Capture the cell that displays the provided text and extract its [X, Y] central coordinate. 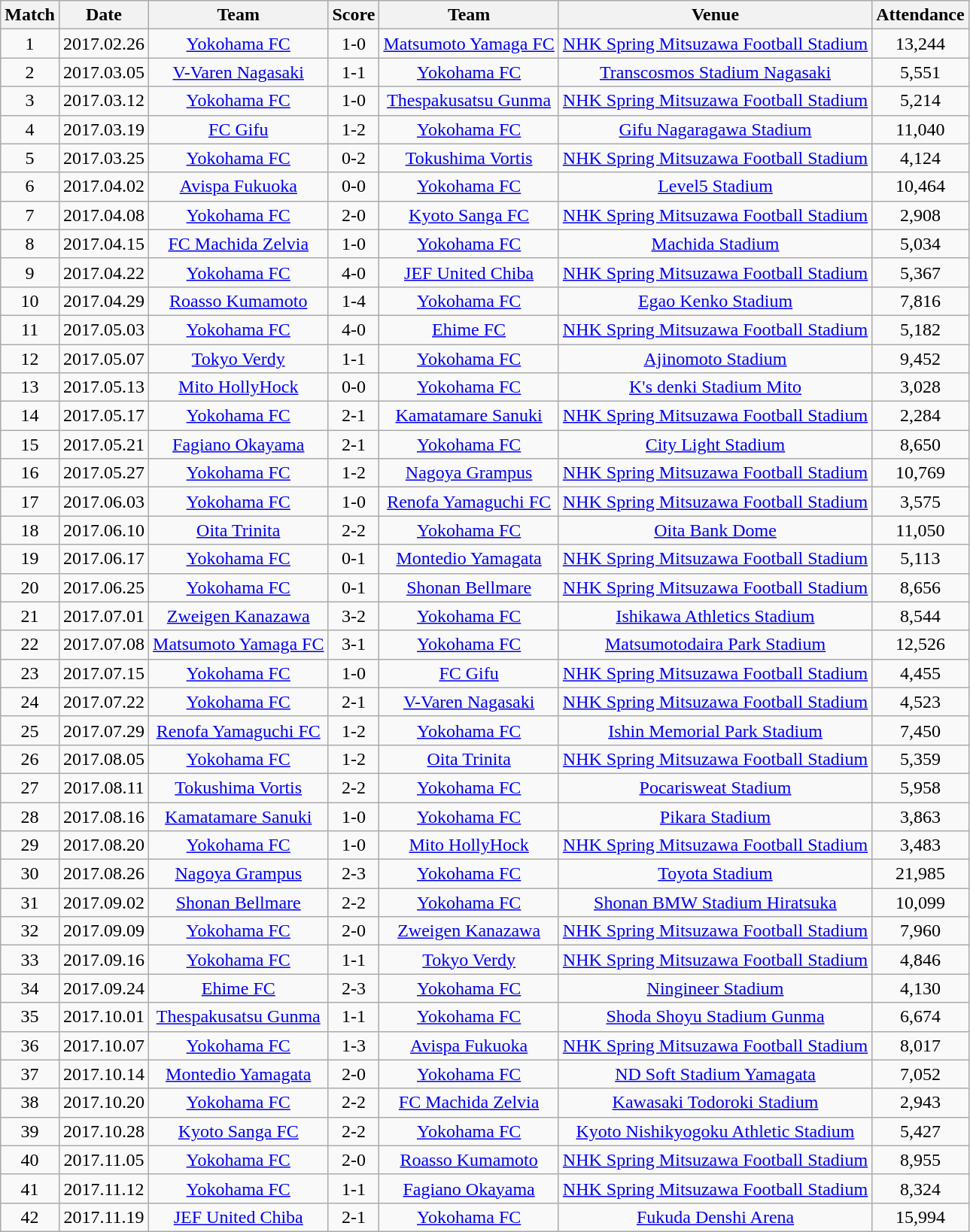
Attendance [920, 15]
2017.10.01 [104, 1017]
3,575 [920, 502]
18 [30, 530]
2,284 [920, 416]
10 [30, 301]
City Light Stadium [715, 445]
ND Soft Stadium Yamagata [715, 1074]
10,464 [920, 187]
2017.06.17 [104, 559]
2017.05.27 [104, 473]
2017.09.24 [104, 988]
5 [30, 158]
2017.08.26 [104, 874]
Ishin Memorial Park Stadium [715, 730]
Egao Kenko Stadium [715, 301]
Date [104, 15]
36 [30, 1045]
2017.03.05 [104, 72]
4 [30, 129]
Ajinomoto Stadium [715, 359]
2017.07.01 [104, 616]
3,863 [920, 816]
Shoda Shoyu Stadium Gunma [715, 1017]
11,050 [920, 530]
5,182 [920, 329]
7,816 [920, 301]
2017.11.19 [104, 1217]
Level5 Stadium [715, 187]
Machida Stadium [715, 244]
9,452 [920, 359]
2017.04.29 [104, 301]
2017.04.08 [104, 215]
8,656 [920, 587]
8,017 [920, 1045]
Kawasaki Todoroki Stadium [715, 1103]
2 [30, 72]
21 [30, 616]
8,544 [920, 616]
8,955 [920, 1160]
12 [30, 359]
8 [30, 244]
16 [30, 473]
2017.02.26 [104, 44]
30 [30, 874]
32 [30, 931]
26 [30, 759]
2017.05.03 [104, 329]
22 [30, 645]
35 [30, 1017]
4,846 [920, 960]
4,455 [920, 673]
13 [30, 387]
Toyota Stadium [715, 874]
2017.03.19 [104, 129]
2017.10.14 [104, 1074]
2017.05.13 [104, 387]
29 [30, 845]
Pikara Stadium [715, 816]
1 [30, 44]
8,650 [920, 445]
2017.09.16 [104, 960]
K's denki Stadium Mito [715, 387]
2017.07.22 [104, 702]
6,674 [920, 1017]
9 [30, 272]
3,028 [920, 387]
11 [30, 329]
Gifu Nagaragawa Stadium [715, 129]
3-2 [354, 616]
Kyoto Nishikyogoku Athletic Stadium [715, 1131]
5,113 [920, 559]
2017.05.07 [104, 359]
2017.07.08 [104, 645]
2017.06.10 [104, 530]
Oita Bank Dome [715, 530]
5,214 [920, 101]
Matsumotodaira Park Stadium [715, 645]
3 [30, 101]
2017.07.15 [104, 673]
7,052 [920, 1074]
2017.08.16 [104, 816]
2,943 [920, 1103]
19 [30, 559]
2017.10.20 [104, 1103]
31 [30, 903]
Ishikawa Athletics Stadium [715, 616]
2017.09.02 [104, 903]
2017.08.05 [104, 759]
2017.06.25 [104, 587]
2017.05.17 [104, 416]
2017.06.03 [104, 502]
2017.04.22 [104, 272]
6 [30, 187]
3,483 [920, 845]
42 [30, 1217]
5,359 [920, 759]
2017.09.09 [104, 931]
Pocarisweat Stadium [715, 787]
Transcosmos Stadium Nagasaki [715, 72]
4,124 [920, 158]
20 [30, 587]
Score [354, 15]
Shonan BMW Stadium Hiratsuka [715, 903]
5,551 [920, 72]
Match [30, 15]
10,099 [920, 903]
27 [30, 787]
21,985 [920, 874]
10,769 [920, 473]
2017.08.11 [104, 787]
Venue [715, 15]
2017.07.29 [104, 730]
4,523 [920, 702]
41 [30, 1188]
2017.11.12 [104, 1188]
7 [30, 215]
5,958 [920, 787]
24 [30, 702]
7,960 [920, 931]
34 [30, 988]
5,367 [920, 272]
2017.03.12 [104, 101]
2017.10.28 [104, 1131]
Fukuda Denshi Arena [715, 1217]
2,908 [920, 215]
2017.08.20 [104, 845]
15 [30, 445]
23 [30, 673]
12,526 [920, 645]
2017.11.05 [104, 1160]
5,034 [920, 244]
13,244 [920, 44]
Ningineer Stadium [715, 988]
28 [30, 816]
37 [30, 1074]
33 [30, 960]
8,324 [920, 1188]
2017.10.07 [104, 1045]
4,130 [920, 988]
39 [30, 1131]
40 [30, 1160]
0-2 [354, 158]
7,450 [920, 730]
2017.05.21 [104, 445]
17 [30, 502]
14 [30, 416]
2017.04.15 [104, 244]
5,427 [920, 1131]
25 [30, 730]
15,994 [920, 1217]
1-4 [354, 301]
3-1 [354, 645]
38 [30, 1103]
1-3 [354, 1045]
2017.03.25 [104, 158]
11,040 [920, 129]
2017.04.02 [104, 187]
